For the text-containing cell, return its midpoint in [X, Y] coordinate format. 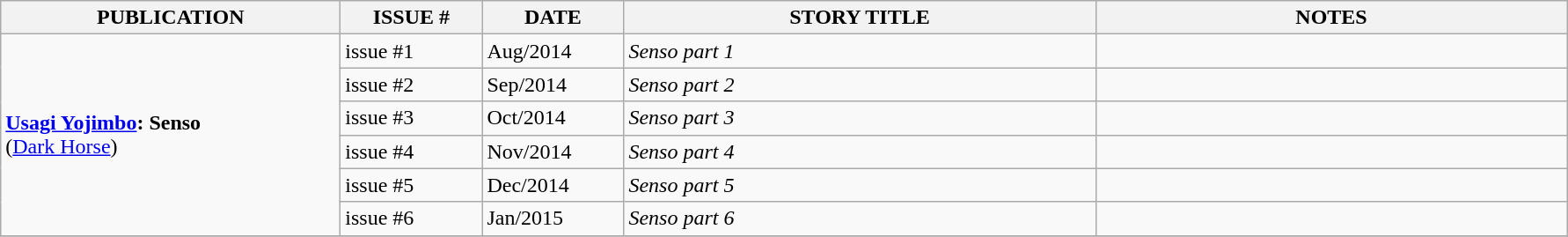
issue #1 [412, 51]
Usagi Yojimbo: Senso(Dark Horse) [171, 135]
Senso part 1 [860, 51]
Sep/2014 [553, 85]
issue #5 [412, 185]
Senso part 5 [860, 185]
Nov/2014 [553, 152]
issue #6 [412, 218]
ISSUE # [412, 18]
Senso part 2 [860, 85]
Jan/2015 [553, 218]
DATE [553, 18]
Oct/2014 [553, 118]
Aug/2014 [553, 51]
Senso part 4 [860, 152]
PUBLICATION [171, 18]
Dec/2014 [553, 185]
Senso part 3 [860, 118]
NOTES [1331, 18]
issue #3 [412, 118]
STORY TITLE [860, 18]
Senso part 6 [860, 218]
issue #2 [412, 85]
issue #4 [412, 152]
